Identify which cell holds the provided text, then report its [x, y] central coordinate. 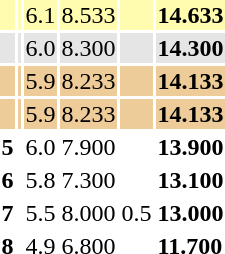
7.300 [88, 180]
8.000 [88, 213]
13.100 [190, 180]
5.8 [40, 180]
8.533 [88, 15]
14.633 [190, 15]
7.900 [88, 147]
7 [8, 213]
6.1 [40, 15]
0.5 [136, 213]
5 [8, 147]
13.900 [190, 147]
5.5 [40, 213]
14.300 [190, 48]
8.300 [88, 48]
13.000 [190, 213]
6 [8, 180]
